Pinpoint the cell where the given text exists, returning its (X, Y) midpoint coordinate. 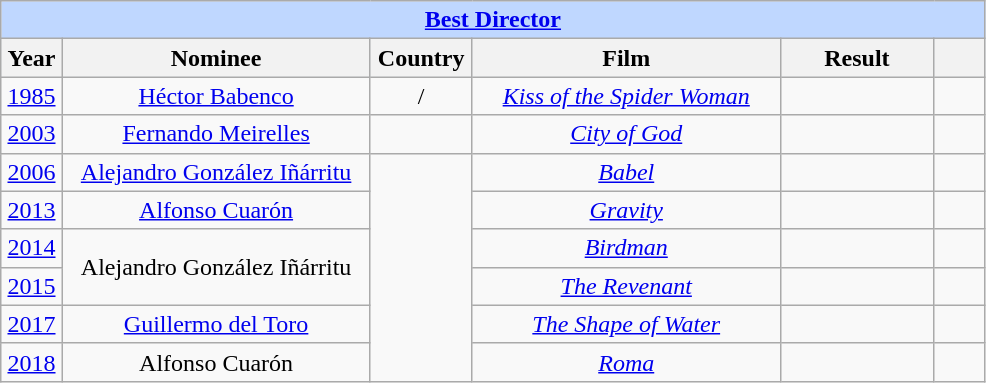
Gravity (626, 210)
Héctor Babenco (216, 96)
2014 (32, 248)
2017 (32, 324)
Year (32, 58)
Guillermo del Toro (216, 324)
The Shape of Water (626, 324)
Nominee (216, 58)
2018 (32, 362)
Best Director (493, 20)
2006 (32, 172)
Film (626, 58)
Country (422, 58)
City of God (626, 134)
2003 (32, 134)
Result (857, 58)
Roma (626, 362)
/ (422, 96)
1985 (32, 96)
2015 (32, 286)
2013 (32, 210)
Birdman (626, 248)
The Revenant (626, 286)
Babel (626, 172)
Fernando Meirelles (216, 134)
Kiss of the Spider Woman (626, 96)
